Locate the cell with the specified text and output its [x, y] center coordinate. 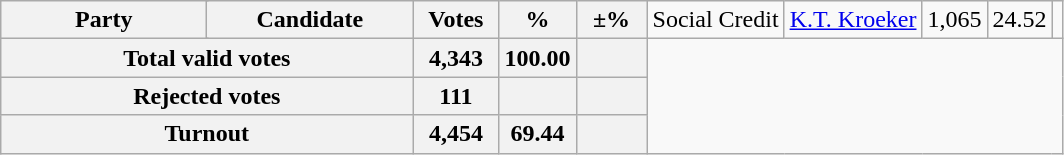
Candidate [310, 20]
K.T. Kroeker [853, 20]
Total valid votes [207, 58]
4,343 [456, 58]
1,065 [954, 20]
Votes [456, 20]
Party [104, 20]
111 [456, 96]
Turnout [207, 134]
Rejected votes [207, 96]
Social Credit [716, 20]
24.52 [1020, 20]
4,454 [456, 134]
69.44 [538, 134]
100.00 [538, 58]
±% [612, 20]
% [538, 20]
